Return [x, y] of the center of cell containing provided text 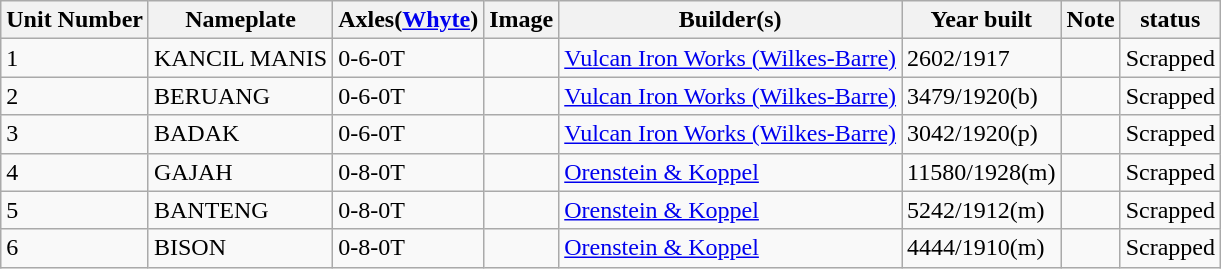
status [1170, 20]
6 [75, 248]
4444/1910(m) [982, 248]
5242/1912(m) [982, 210]
11580/1928(m) [982, 172]
BERUANG [240, 96]
1 [75, 58]
5 [75, 210]
GAJAH [240, 172]
2602/1917 [982, 58]
Year built [982, 20]
3479/1920(b) [982, 96]
4 [75, 172]
Axles(Whyte) [408, 20]
BANTENG [240, 210]
3042/1920(p) [982, 134]
Unit Number [75, 20]
Image [522, 20]
Note [1090, 20]
Nameplate [240, 20]
2 [75, 96]
BISON [240, 248]
KANCIL MANIS [240, 58]
BADAK [240, 134]
3 [75, 134]
Builder(s) [730, 20]
